Return the [x, y] coordinate for the center point of the cell that contains the specified text.  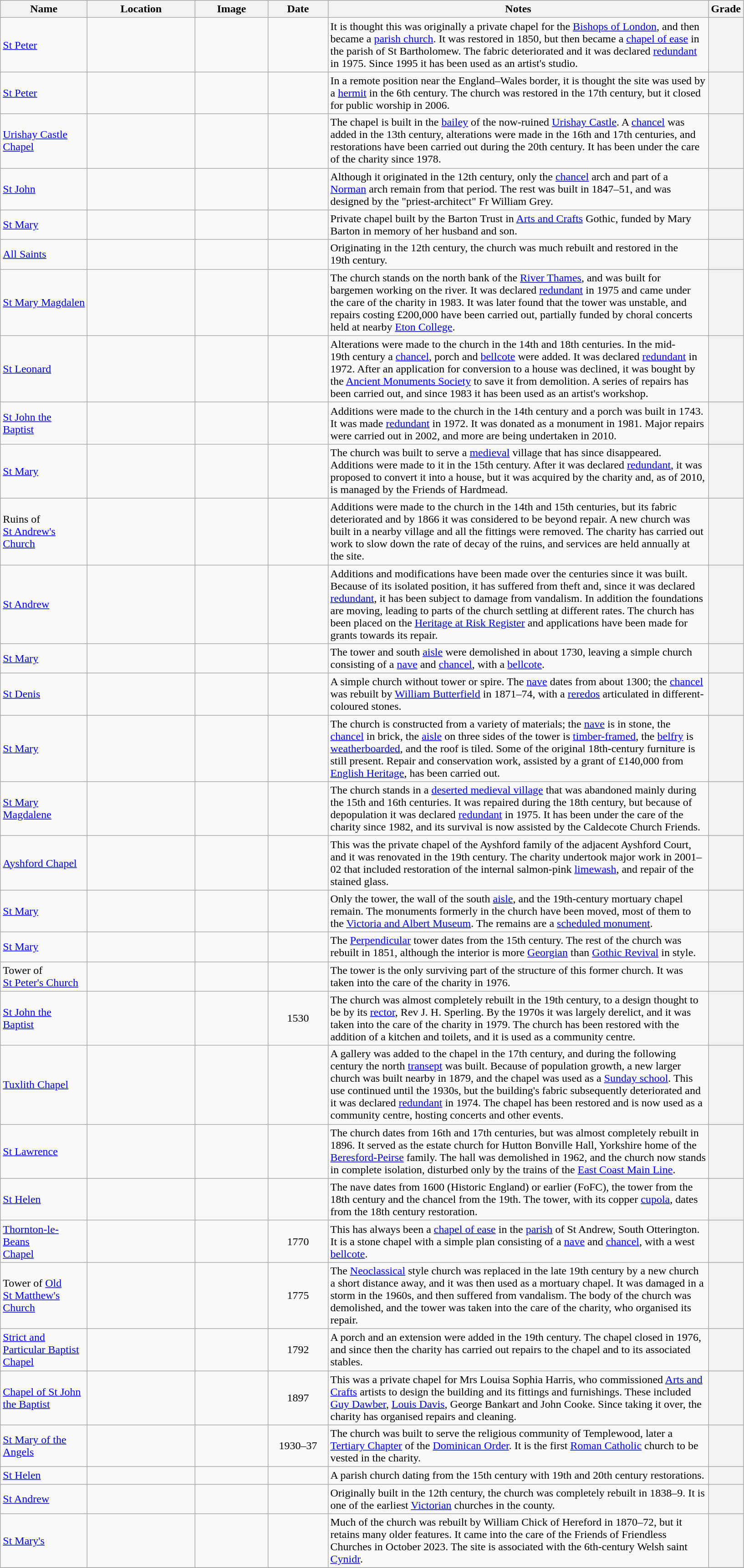
St Denis [44, 694]
Thornton-le-BeansChapel [44, 1241]
1897 [298, 1398]
A parish church dating from the 15th century with 19th and 20th century restorations. [518, 1476]
St Leonard [44, 369]
1930–37 [298, 1446]
St Mary Magdalene [44, 809]
1530 [298, 1018]
Image [231, 9]
St Mary Magdalen [44, 302]
St Lawrence [44, 1151]
Urishay Castle Chapel [44, 141]
St Mary's [44, 1541]
St Mary of the Angels [44, 1446]
Tower of St Peter's Church [44, 976]
Date [298, 9]
Private chapel built by the Barton Trust in Arts and Crafts Gothic, funded by Mary Barton in memory of her husband and son. [518, 225]
1792 [298, 1349]
Tower of Old St Matthew's Church [44, 1295]
St John [44, 189]
Tuxlith Chapel [44, 1084]
The tower and south aisle were demolished in about 1730, leaving a simple church consisting of a nave and chancel, with a bellcote. [518, 658]
Ruins of St Andrew's Church [44, 531]
Grade [726, 9]
Ayshford Chapel [44, 863]
Location [141, 9]
Originally built in the 12th century, the church was completely rebuilt in 1838–9. It is one of the earliest Victorian churches in the county. [518, 1499]
Chapel of St John the Baptist [44, 1398]
Name [44, 9]
Notes [518, 9]
The tower is the only surviving part of the structure of this former church. It was taken into the care of the charity in 1976. [518, 976]
All Saints [44, 254]
1770 [298, 1241]
1775 [298, 1295]
Strict and Particular Baptist Chapel [44, 1349]
Originating in the 12th century, the church was much rebuilt and restored in the 19th century. [518, 254]
